For the text-containing cell, return its midpoint in (x, y) coordinate format. 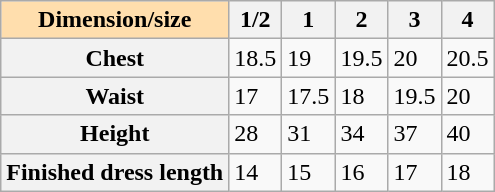
37 (414, 134)
2 (362, 20)
17.5 (308, 96)
Waist (115, 96)
3 (414, 20)
Finished dress length (115, 172)
20.5 (468, 58)
Height (115, 134)
14 (256, 172)
18.5 (256, 58)
Dimension/size (115, 20)
31 (308, 134)
15 (308, 172)
1 (308, 20)
40 (468, 134)
19 (308, 58)
Chest (115, 58)
4 (468, 20)
16 (362, 172)
28 (256, 134)
34 (362, 134)
1/2 (256, 20)
